Pinpoint the cell where the given text exists, returning its (X, Y) midpoint coordinate. 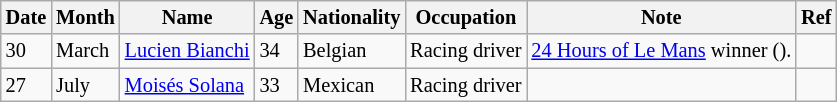
Note (661, 17)
34 (277, 51)
Date (26, 17)
Ref (816, 17)
Lucien Bianchi (188, 51)
Mexican (352, 85)
Nationality (352, 17)
Month (86, 17)
27 (26, 85)
July (86, 85)
Belgian (352, 51)
Name (188, 17)
33 (277, 85)
Age (277, 17)
Occupation (466, 17)
March (86, 51)
Moisés Solana (188, 85)
30 (26, 51)
24 Hours of Le Mans winner (). (661, 51)
